Provide the [X, Y] coordinate of the cell's center where the given text is located.  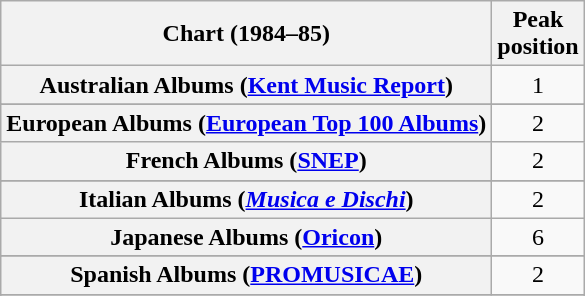
Italian Albums (Musica e Dischi) [246, 199]
French Albums (SNEP) [246, 161]
Spanish Albums (PROMUSICAE) [246, 275]
6 [538, 237]
European Albums (European Top 100 Albums) [246, 123]
1 [538, 85]
Japanese Albums (Oricon) [246, 237]
Chart (1984–85) [246, 34]
Australian Albums (Kent Music Report) [246, 85]
Peakposition [538, 34]
